Output the (x, y) coordinate of the center of the cell containing the given text.  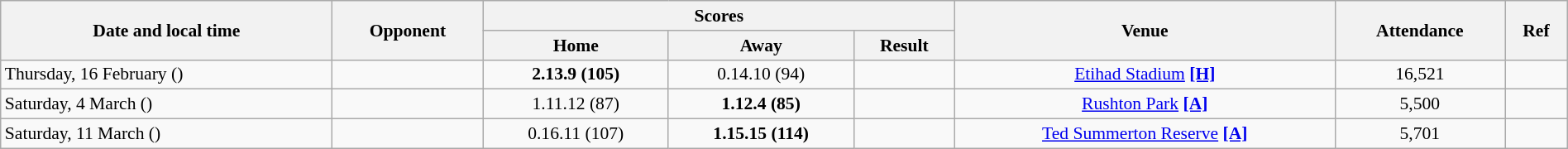
Rushton Park [A] (1145, 104)
Thursday, 16 February () (167, 74)
Ted Summerton Reserve [A] (1145, 134)
Away (761, 46)
Ref (1537, 30)
Venue (1145, 30)
Date and local time (167, 30)
1.11.12 (87) (576, 104)
Home (576, 46)
Saturday, 11 March () (167, 134)
Result (904, 46)
0.16.11 (107) (576, 134)
Saturday, 4 March () (167, 104)
2.13.9 (105) (576, 74)
5,701 (1420, 134)
Opponent (408, 30)
Scores (719, 16)
5,500 (1420, 104)
Attendance (1420, 30)
1.15.15 (114) (761, 134)
0.14.10 (94) (761, 74)
Etihad Stadium [H] (1145, 74)
1.12.4 (85) (761, 104)
16,521 (1420, 74)
